Identify which cell holds the provided text, then report its [X, Y] central coordinate. 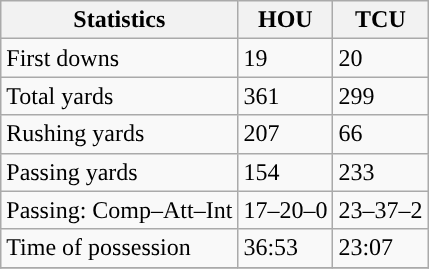
Passing yards [120, 172]
HOU [286, 20]
23–37–2 [380, 210]
299 [380, 96]
Rushing yards [120, 134]
19 [286, 58]
Total yards [120, 96]
233 [380, 172]
23:07 [380, 248]
TCU [380, 20]
66 [380, 134]
Time of possession [120, 248]
207 [286, 134]
154 [286, 172]
17–20–0 [286, 210]
361 [286, 96]
Passing: Comp–Att–Int [120, 210]
20 [380, 58]
Statistics [120, 20]
36:53 [286, 248]
First downs [120, 58]
